Find where the given text appears and provide that cell's center as [x, y] coordinate. 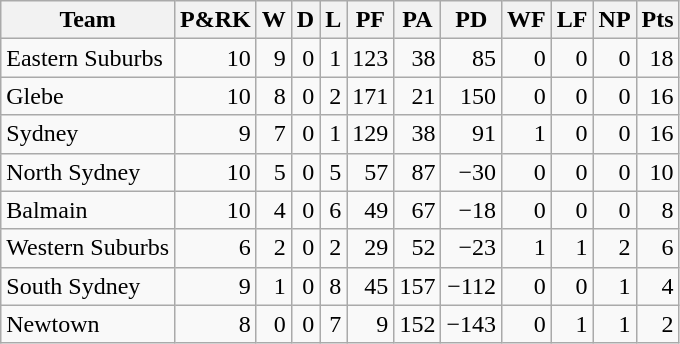
Sydney [88, 134]
−30 [472, 172]
−18 [472, 210]
21 [418, 96]
123 [370, 58]
NP [614, 20]
Eastern Suburbs [88, 58]
171 [370, 96]
W [274, 20]
129 [370, 134]
−23 [472, 248]
67 [418, 210]
91 [472, 134]
29 [370, 248]
85 [472, 58]
−112 [472, 286]
South Sydney [88, 286]
Glebe [88, 96]
Balmain [88, 210]
Western Suburbs [88, 248]
North Sydney [88, 172]
Team [88, 20]
57 [370, 172]
Pts [658, 20]
18 [658, 58]
49 [370, 210]
152 [418, 324]
WF [527, 20]
52 [418, 248]
87 [418, 172]
LF [572, 20]
L [334, 20]
Newtown [88, 324]
45 [370, 286]
D [305, 20]
150 [472, 96]
PF [370, 20]
157 [418, 286]
PA [418, 20]
P&RK [216, 20]
−143 [472, 324]
PD [472, 20]
